Capture the cell that displays the provided text and extract its (x, y) central coordinate. 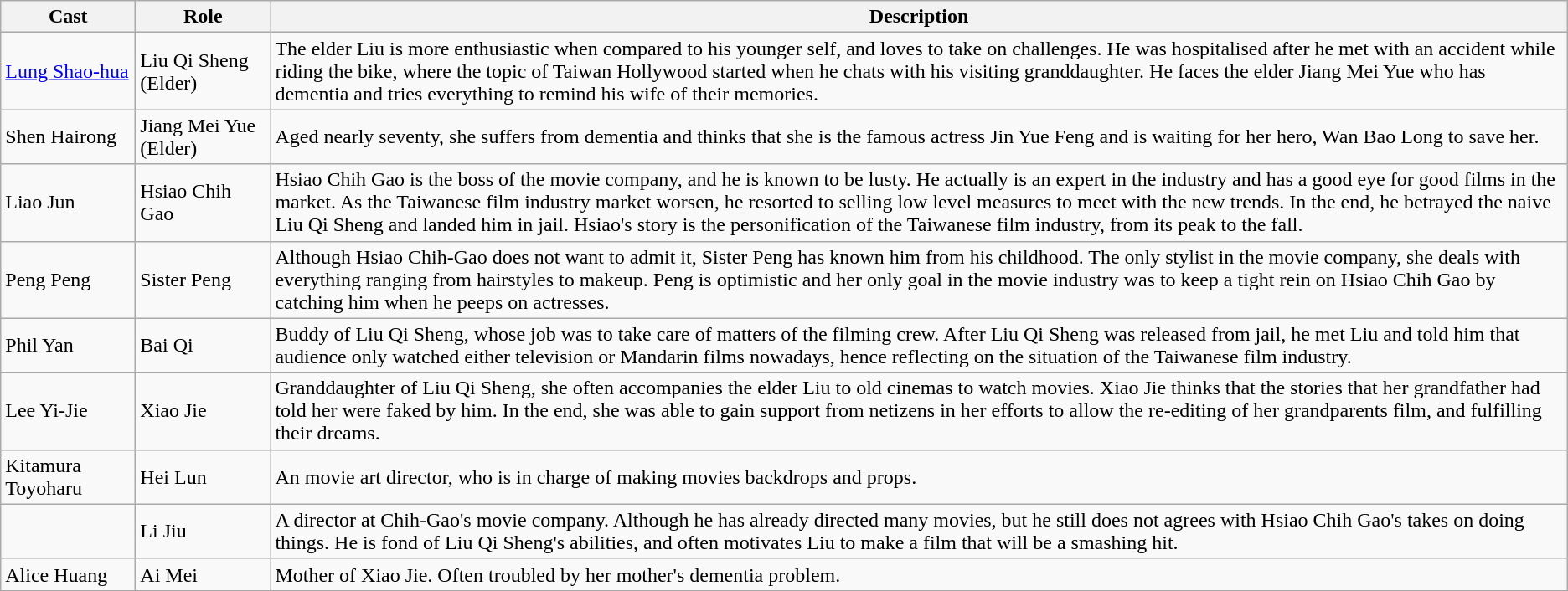
Liu Qi Sheng (Elder) (203, 71)
Phil Yan (69, 345)
Sister Peng (203, 280)
Hei Lun (203, 477)
Bai Qi (203, 345)
Liao Jun (69, 203)
Peng Peng (69, 280)
Xiao Jie (203, 411)
Lung Shao-hua (69, 71)
An movie art director, who is in charge of making movies backdrops and props. (919, 477)
Hsiao Chih Gao (203, 203)
Lee Yi-Jie (69, 411)
Shen Hairong (69, 137)
Kitamura Toyoharu (69, 477)
Alice Huang (69, 574)
Cast (69, 17)
Mother of Xiao Jie. Often troubled by her mother's dementia problem. (919, 574)
Ai Mei (203, 574)
Role (203, 17)
Description (919, 17)
Li Jiu (203, 531)
Jiang Mei Yue (Elder) (203, 137)
